Pinpoint the cell where the given text exists, returning its (X, Y) midpoint coordinate. 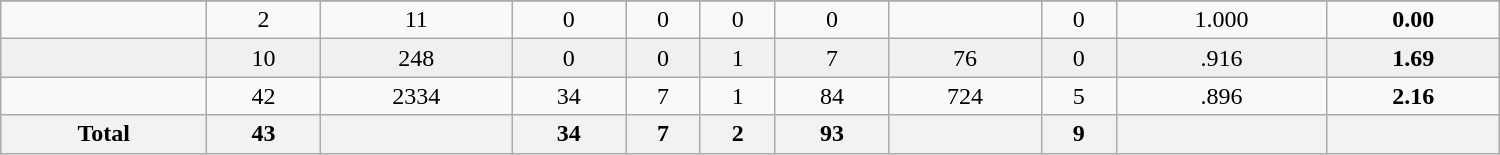
11 (416, 20)
10 (264, 58)
0.00 (1413, 20)
724 (966, 96)
.916 (1222, 58)
.896 (1222, 96)
2334 (416, 96)
43 (264, 134)
5 (1078, 96)
1.000 (1222, 20)
9 (1078, 134)
2.16 (1413, 96)
42 (264, 96)
84 (832, 96)
248 (416, 58)
76 (966, 58)
1.69 (1413, 58)
Total (104, 134)
93 (832, 134)
